Identify which cell holds the provided text, then report its (X, Y) central coordinate. 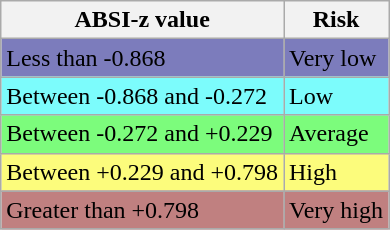
Between -0.272 and +0.229 (142, 134)
Risk (336, 20)
Very low (336, 58)
Less than -0.868 (142, 58)
ABSI-z value (142, 20)
Greater than +0.798 (142, 210)
Between -0.868 and -0.272 (142, 96)
High (336, 172)
Very high (336, 210)
Low (336, 96)
Between +0.229 and +0.798 (142, 172)
Average (336, 134)
